Scan for the cell matching the given text and deliver its (x, y) coordinate at center. 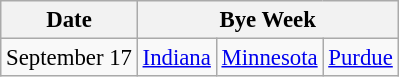
Date (69, 20)
September 17 (69, 58)
Indiana (176, 58)
Minnesota (270, 58)
Purdue (360, 58)
Bye Week (268, 20)
